From the cell containing the given text, extract its center point as (X, Y) coordinate. 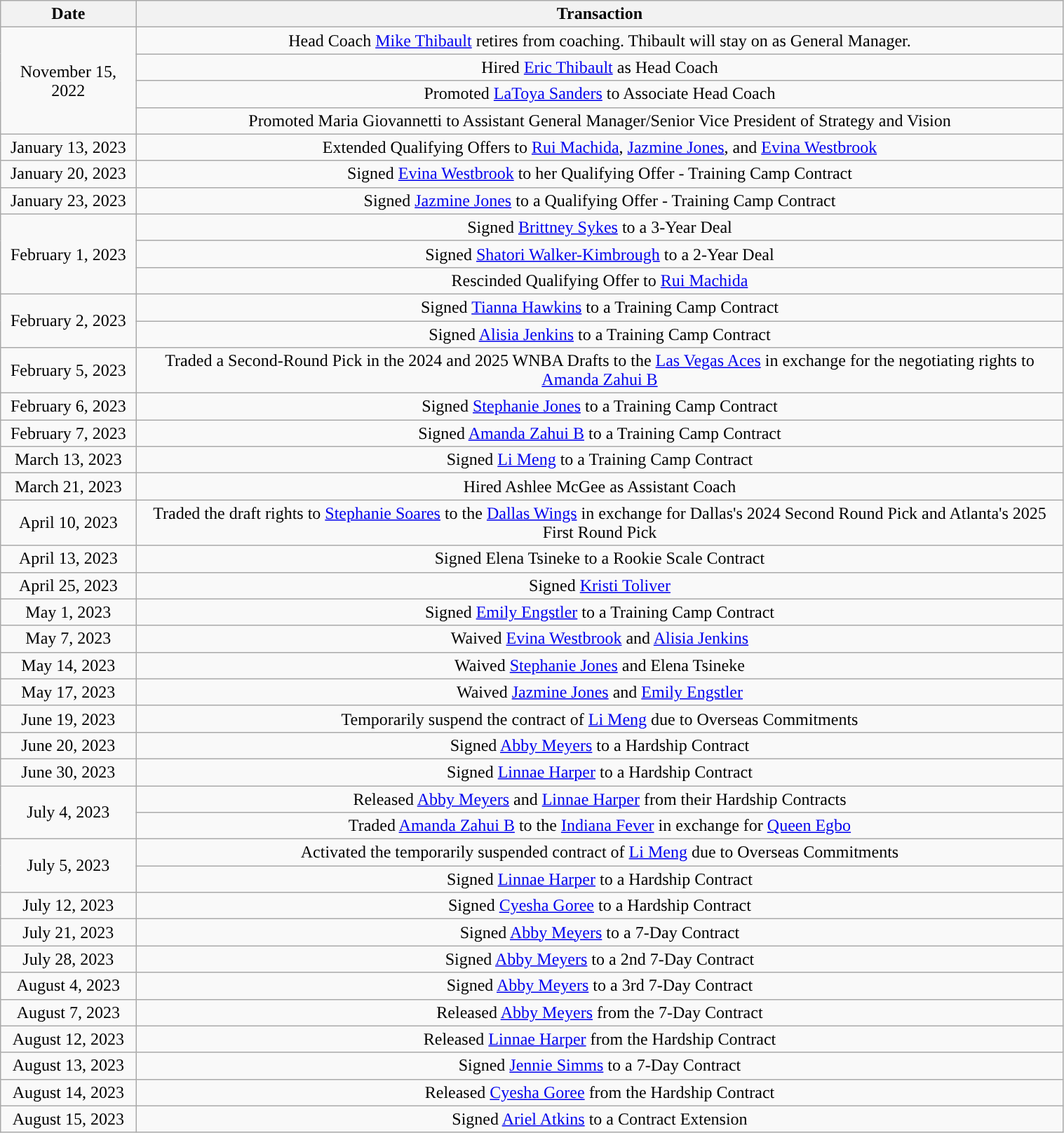
Traded the draft rights to Stephanie Soares to the Dallas Wings in exchange for Dallas's 2024 Second Round Pick and Atlanta's 2025 First Round Pick (600, 523)
January 13, 2023 (69, 147)
Signed Abby Meyers to a Hardship Contract (600, 745)
Signed Amanda Zahui B to a Training Camp Contract (600, 433)
Rescinded Qualifying Offer to Rui Machida (600, 280)
January 20, 2023 (69, 174)
Signed Shatori Walker-Kimbrough to a 2-Year Deal (600, 254)
March 21, 2023 (69, 487)
Signed Abby Meyers to a 7-Day Contract (600, 932)
August 15, 2023 (69, 1119)
August 7, 2023 (69, 1012)
August 12, 2023 (69, 1039)
Released Abby Meyers from the 7-Day Contract (600, 1012)
May 17, 2023 (69, 692)
Transaction (600, 14)
August 14, 2023 (69, 1092)
February 2, 2023 (69, 320)
May 14, 2023 (69, 665)
July 4, 2023 (69, 812)
Temporarily suspend the contract of Li Meng due to Overseas Commitments (600, 719)
Signed Li Meng to a Training Camp Contract (600, 460)
Signed Elena Tsineke to a Rookie Scale Contract (600, 559)
May 1, 2023 (69, 612)
April 13, 2023 (69, 559)
July 12, 2023 (69, 906)
January 23, 2023 (69, 201)
February 5, 2023 (69, 370)
June 30, 2023 (69, 772)
Signed Cyesha Goree to a Hardship Contract (600, 906)
Signed Emily Engstler to a Training Camp Contract (600, 612)
Head Coach Mike Thibault retires from coaching. Thibault will stay on as General Manager. (600, 41)
Signed Abby Meyers to a 3rd 7-Day Contract (600, 986)
May 7, 2023 (69, 639)
February 6, 2023 (69, 407)
August 4, 2023 (69, 986)
June 19, 2023 (69, 719)
Released Abby Meyers and Linnae Harper from their Hardship Contracts (600, 799)
Released Linnae Harper from the Hardship Contract (600, 1039)
Signed Stephanie Jones to a Training Camp Contract (600, 407)
July 21, 2023 (69, 932)
Activated the temporarily suspended contract of Li Meng due to Overseas Commitments (600, 853)
Waived Evina Westbrook and Alisia Jenkins (600, 639)
Signed Brittney Sykes to a 3-Year Deal (600, 227)
Extended Qualifying Offers to Rui Machida, Jazmine Jones, and Evina Westbrook (600, 147)
August 13, 2023 (69, 1066)
April 25, 2023 (69, 585)
Hired Ashlee McGee as Assistant Coach (600, 487)
July 28, 2023 (69, 959)
Signed Jennie Simms to a 7-Day Contract (600, 1066)
Traded a Second-Round Pick in the 2024 and 2025 WNBA Drafts to the Las Vegas Aces in exchange for the negotiating rights to Amanda Zahui B (600, 370)
Promoted Maria Giovannetti to Assistant General Manager/Senior Vice President of Strategy and Vision (600, 121)
Signed Abby Meyers to a 2nd 7-Day Contract (600, 959)
Signed Evina Westbrook to her Qualifying Offer - Training Camp Contract (600, 174)
July 5, 2023 (69, 866)
Traded Amanda Zahui B to the Indiana Fever in exchange for Queen Egbo (600, 826)
Signed Kristi Toliver (600, 585)
November 15, 2022 (69, 81)
Signed Alisia Jenkins to a Training Camp Contract (600, 334)
Promoted LaToya Sanders to Associate Head Coach (600, 94)
Signed Tianna Hawkins to a Training Camp Contract (600, 307)
March 13, 2023 (69, 460)
Signed Jazmine Jones to a Qualifying Offer - Training Camp Contract (600, 201)
April 10, 2023 (69, 523)
Date (69, 14)
Waived Stephanie Jones and Elena Tsineke (600, 665)
Signed Ariel Atkins to a Contract Extension (600, 1119)
February 1, 2023 (69, 254)
Waived Jazmine Jones and Emily Engstler (600, 692)
Released Cyesha Goree from the Hardship Contract (600, 1092)
June 20, 2023 (69, 745)
February 7, 2023 (69, 433)
Hired Eric Thibault as Head Coach (600, 67)
